Identify which cell holds the provided text, then report its [X, Y] central coordinate. 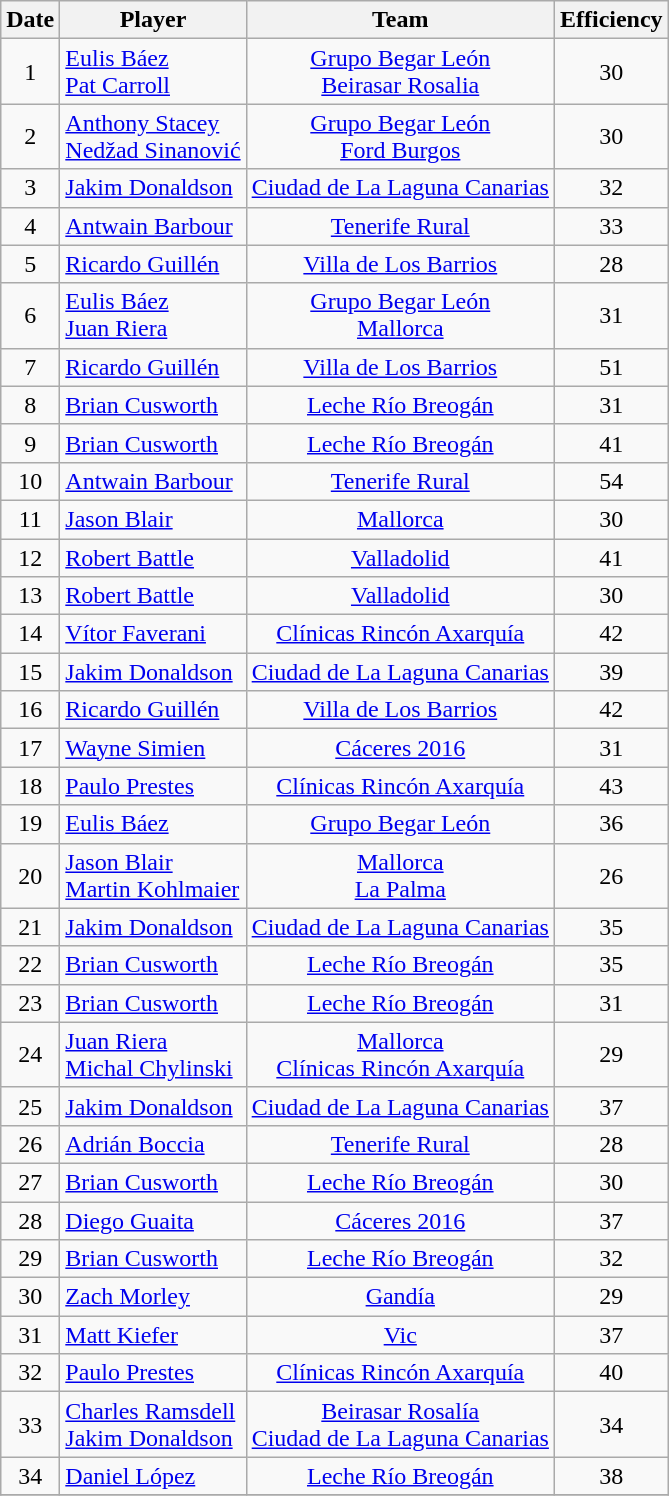
17 [30, 748]
14 [30, 634]
38 [611, 1476]
Gandía [400, 1297]
16 [30, 710]
2 [30, 136]
Team [400, 20]
6 [30, 316]
43 [611, 786]
5 [30, 264]
36 [611, 824]
Matt Kiefer [153, 1335]
4 [30, 226]
Charles Ramsdell Jakim Donaldson [153, 1424]
Wayne Simien [153, 748]
Grupo Begar León Ford Burgos [400, 136]
23 [30, 1003]
Anthony Stacey Nedžad Sinanović [153, 136]
21 [30, 927]
19 [30, 824]
Eulis Báez [153, 824]
22 [30, 965]
Mallorca La Palma [400, 876]
Mallorca [400, 519]
Diego Guaita [153, 1221]
27 [30, 1182]
Adrián Boccia [153, 1144]
Zach Morley [153, 1297]
Juan Riera Michal Chylinski [153, 1054]
3 [30, 188]
Jason Blair [153, 519]
54 [611, 481]
13 [30, 596]
9 [30, 443]
1 [30, 72]
Grupo Begar León [400, 824]
Vítor Faverani [153, 634]
Player [153, 20]
18 [30, 786]
Eulis Báez Pat Carroll [153, 72]
24 [30, 1054]
Eulis Báez Juan Riera [153, 316]
51 [611, 367]
Beirasar Rosalía Ciudad de La Laguna Canarias [400, 1424]
8 [30, 405]
Grupo Begar León Mallorca [400, 316]
Daniel López [153, 1476]
Jason Blair Martin Kohlmaier [153, 876]
15 [30, 672]
10 [30, 481]
39 [611, 672]
11 [30, 519]
25 [30, 1106]
Grupo Begar León Beirasar Rosalia [400, 72]
12 [30, 557]
20 [30, 876]
Efficiency [611, 20]
7 [30, 367]
40 [611, 1373]
Date [30, 20]
Mallorca Clínicas Rincón Axarquía [400, 1054]
Vic [400, 1335]
